Identify which cell holds the provided text, then report its [x, y] central coordinate. 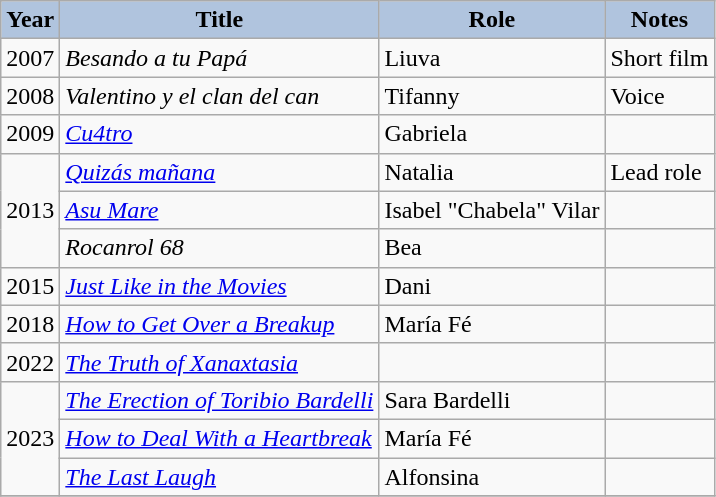
2008 [30, 96]
Natalia [492, 172]
Gabriela [492, 134]
Notes [660, 20]
Short film [660, 58]
2023 [30, 438]
The Last Laugh [220, 477]
Tifanny [492, 96]
Lead role [660, 172]
How to Get Over a Breakup [220, 324]
Bea [492, 248]
Isabel "Chabela" Vilar [492, 210]
2018 [30, 324]
2009 [30, 134]
Voice [660, 96]
Valentino y el clan del can [220, 96]
Year [30, 20]
2022 [30, 362]
Just Like in the Movies [220, 286]
2015 [30, 286]
Quizás mañana [220, 172]
Cu4tro [220, 134]
The Erection of Toribio Bardelli [220, 400]
Besando a tu Papá [220, 58]
Rocanrol 68 [220, 248]
The Truth of Xanaxtasia [220, 362]
Role [492, 20]
Alfonsina [492, 477]
Asu Mare [220, 210]
Title [220, 20]
How to Deal With a Heartbreak [220, 438]
2007 [30, 58]
Dani [492, 286]
Liuva [492, 58]
Sara Bardelli [492, 400]
2013 [30, 210]
